Return the [X, Y] coordinate for the center point of the cell that contains the specified text.  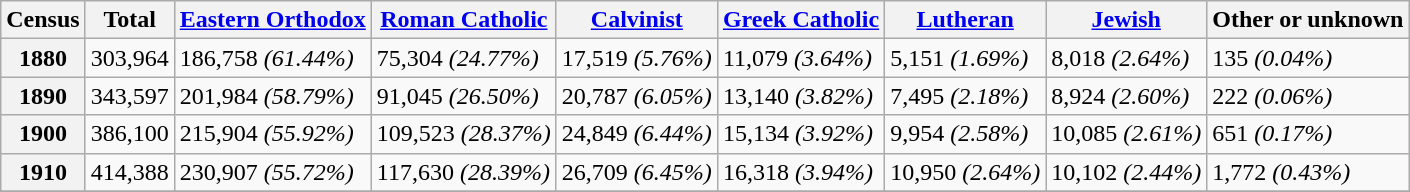
Lutheran [966, 20]
109,523 (28.37%) [464, 134]
75,304 (24.77%) [464, 58]
201,984 (58.79%) [272, 96]
230,907 (55.72%) [272, 172]
186,758 (61.44%) [272, 58]
414,388 [130, 172]
9,954 (2.58%) [966, 134]
16,318 (3.94%) [800, 172]
15,134 (3.92%) [800, 134]
1,772 (0.43%) [1308, 172]
117,630 (28.39%) [464, 172]
17,519 (5.76%) [636, 58]
11,079 (3.64%) [800, 58]
10,085 (2.61%) [1126, 134]
Roman Catholic [464, 20]
Calvinist [636, 20]
1890 [43, 96]
135 (0.04%) [1308, 58]
8,924 (2.60%) [1126, 96]
Other or unknown [1308, 20]
8,018 (2.64%) [1126, 58]
24,849 (6.44%) [636, 134]
26,709 (6.45%) [636, 172]
651 (0.17%) [1308, 134]
303,964 [130, 58]
Census [43, 20]
215,904 (55.92%) [272, 134]
343,597 [130, 96]
386,100 [130, 134]
1900 [43, 134]
10,102 (2.44%) [1126, 172]
Greek Catholic [800, 20]
Eastern Orthodox [272, 20]
1910 [43, 172]
Total [130, 20]
Jewish [1126, 20]
13,140 (3.82%) [800, 96]
7,495 (2.18%) [966, 96]
10,950 (2.64%) [966, 172]
91,045 (26.50%) [464, 96]
5,151 (1.69%) [966, 58]
1880 [43, 58]
20,787 (6.05%) [636, 96]
222 (0.06%) [1308, 96]
